Capture the cell that displays the provided text and extract its [x, y] central coordinate. 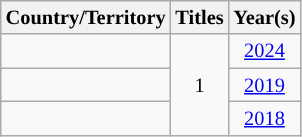
2018 [264, 118]
1 [199, 84]
Country/Territory [86, 17]
2019 [264, 85]
Titles [199, 17]
Year(s) [264, 17]
2024 [264, 51]
